Capture the cell that displays the provided text and extract its (X, Y) central coordinate. 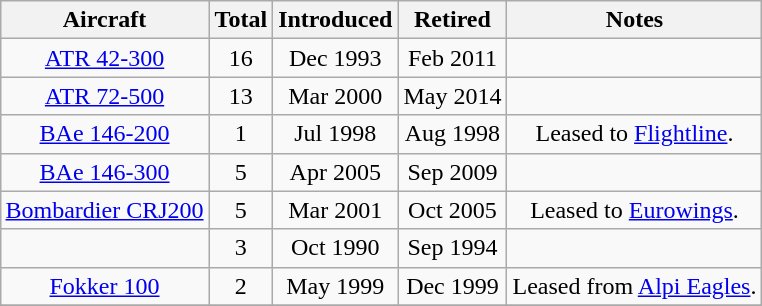
Fokker 100 (104, 286)
Introduced (336, 20)
Dec 1999 (452, 286)
2 (241, 286)
3 (241, 248)
Dec 1993 (336, 58)
May 2014 (452, 96)
Aug 1998 (452, 134)
Leased to Eurowings. (634, 210)
Jul 1998 (336, 134)
Bombardier CRJ200 (104, 210)
Oct 1990 (336, 248)
Sep 1994 (452, 248)
Total (241, 20)
Aircraft (104, 20)
Oct 2005 (452, 210)
Leased to Flightline. (634, 134)
Leased from Alpi Eagles. (634, 286)
BAe 146-200 (104, 134)
ATR 42-300 (104, 58)
Sep 2009 (452, 172)
ATR 72-500 (104, 96)
Feb 2011 (452, 58)
13 (241, 96)
Apr 2005 (336, 172)
Mar 2000 (336, 96)
May 1999 (336, 286)
16 (241, 58)
Mar 2001 (336, 210)
1 (241, 134)
BAe 146-300 (104, 172)
Retired (452, 20)
Notes (634, 20)
